Locate the cell with the specified text and output its [x, y] center coordinate. 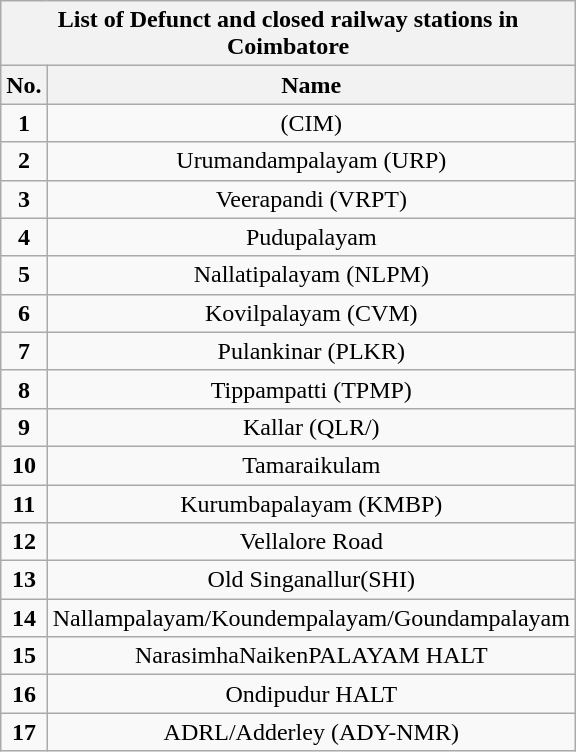
Tamaraikulam [311, 465]
Pulankinar (PLKR) [311, 351]
5 [24, 275]
8 [24, 389]
Vellalore Road [311, 542]
ADRL/Adderley (ADY-NMR) [311, 732]
11 [24, 503]
Kallar (QLR/) [311, 427]
Kovilpalayam (CVM) [311, 313]
Urumandampalayam (URP) [311, 161]
Kurumbapalayam (KMBP) [311, 503]
6 [24, 313]
16 [24, 694]
Veerapandi (VRPT) [311, 199]
(CIM) [311, 123]
Nallampalayam/Koundempalayam/Goundampalayam [311, 618]
1 [24, 123]
4 [24, 237]
Nallatipalayam (NLPM) [311, 275]
14 [24, 618]
Tippampatti (TPMP) [311, 389]
List of Defunct and closed railway stations in Coimbatore [288, 34]
Ondipudur HALT [311, 694]
2 [24, 161]
Name [311, 85]
17 [24, 732]
Pudupalayam [311, 237]
NarasimhaNaikenPALAYAM HALT [311, 656]
7 [24, 351]
12 [24, 542]
No. [24, 85]
3 [24, 199]
13 [24, 580]
Old Singanallur(SHI) [311, 580]
10 [24, 465]
9 [24, 427]
15 [24, 656]
